Return the (X, Y) coordinate for the center point of the cell that contains the specified text.  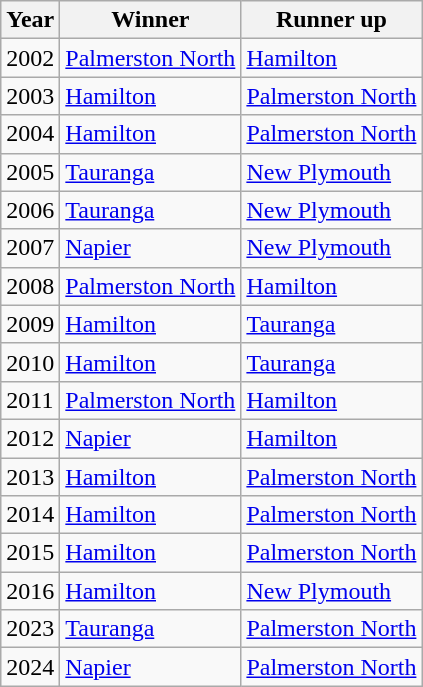
2014 (30, 515)
2010 (30, 362)
2023 (30, 629)
2009 (30, 324)
2005 (30, 172)
2003 (30, 96)
2004 (30, 134)
2012 (30, 438)
2007 (30, 248)
2002 (30, 58)
2008 (30, 286)
2015 (30, 553)
Year (30, 20)
2016 (30, 591)
2024 (30, 667)
2006 (30, 210)
2011 (30, 400)
2013 (30, 477)
Runner up (332, 20)
Winner (150, 20)
